Determine the (x, y) coordinate at the center of the cell enclosing the given text.  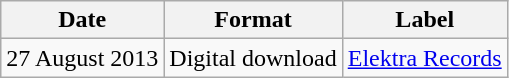
27 August 2013 (82, 58)
Digital download (253, 58)
Elektra Records (424, 58)
Format (253, 20)
Date (82, 20)
Label (424, 20)
